Locate the cell with the specified text and output its [X, Y] center coordinate. 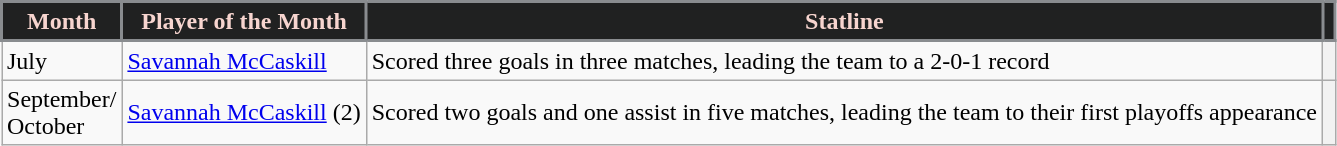
Statline [844, 22]
Player of the Month [244, 22]
Savannah McCaskill [244, 60]
September/October [62, 112]
Scored three goals in three matches, leading the team to a 2-0-1 record [844, 60]
July [62, 60]
Scored two goals and one assist in five matches, leading the team to their first playoffs appearance [844, 112]
Month [62, 22]
Savannah McCaskill (2) [244, 112]
